Detect which cell encompasses the target text, then output its [x, y] center coordinate. 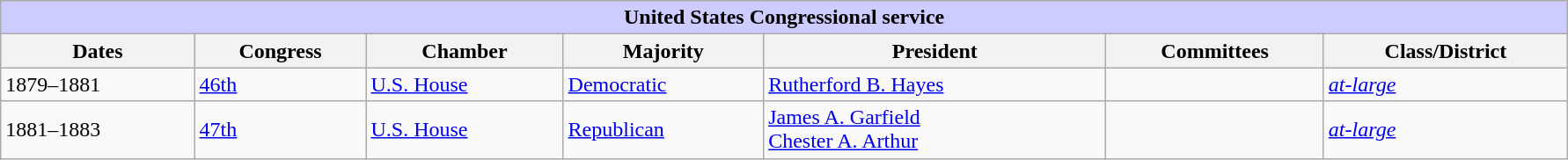
James A. GarfieldChester A. Arthur [934, 130]
47th [280, 130]
Republican [663, 130]
Committees [1214, 51]
Democratic [663, 84]
1879–1881 [98, 84]
1881–1883 [98, 130]
Rutherford B. Hayes [934, 84]
Majority [663, 51]
President [934, 51]
Class/District [1445, 51]
Chamber [465, 51]
Congress [280, 51]
Dates [98, 51]
United States Congressional service [785, 18]
46th [280, 84]
